Extract the [X, Y] coordinate from the center of the cell holding the provided text.  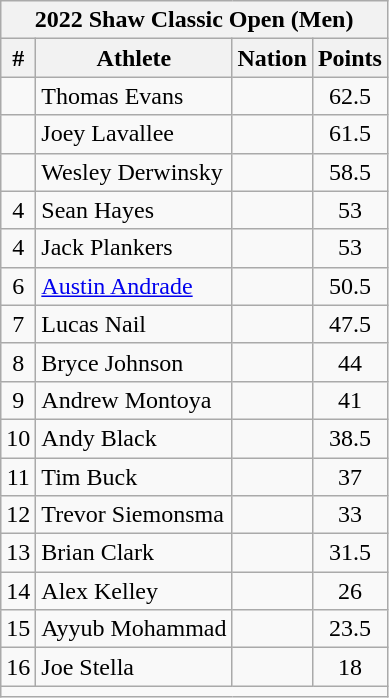
Bryce Johnson [134, 362]
58.5 [350, 172]
14 [18, 591]
6 [18, 286]
15 [18, 629]
62.5 [350, 96]
23.5 [350, 629]
16 [18, 667]
Nation [272, 58]
31.5 [350, 553]
41 [350, 400]
7 [18, 324]
Points [350, 58]
Austin Andrade [134, 286]
47.5 [350, 324]
61.5 [350, 134]
Andy Black [134, 438]
33 [350, 515]
Wesley Derwinsky [134, 172]
Ayyub Mohammad [134, 629]
8 [18, 362]
Athlete [134, 58]
# [18, 58]
Joe Stella [134, 667]
9 [18, 400]
Tim Buck [134, 477]
26 [350, 591]
12 [18, 515]
44 [350, 362]
Thomas Evans [134, 96]
10 [18, 438]
Jack Plankers [134, 248]
2022 Shaw Classic Open (Men) [194, 20]
37 [350, 477]
18 [350, 667]
38.5 [350, 438]
50.5 [350, 286]
13 [18, 553]
Alex Kelley [134, 591]
Joey Lavallee [134, 134]
Sean Hayes [134, 210]
11 [18, 477]
Andrew Montoya [134, 400]
Lucas Nail [134, 324]
Trevor Siemonsma [134, 515]
Brian Clark [134, 553]
